Find where the given text appears and provide that cell's center as [X, Y] coordinate. 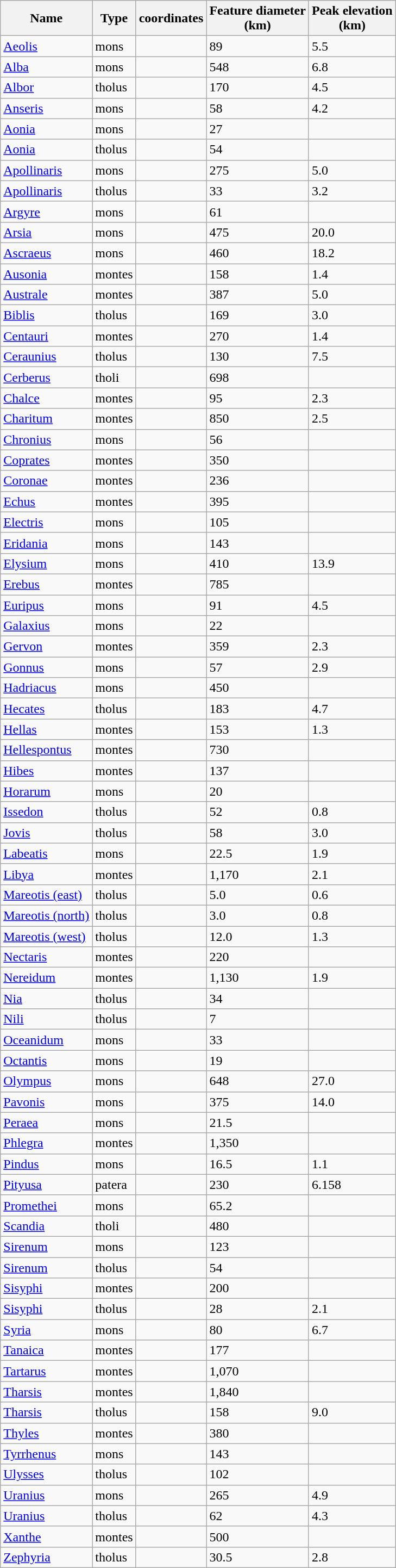
16.5 [257, 1164]
Octantis [47, 1061]
Syria [47, 1330]
730 [257, 750]
Phlegra [47, 1143]
1,170 [257, 874]
Electris [47, 522]
395 [257, 501]
548 [257, 67]
Oceanidum [47, 1040]
Pityusa [47, 1185]
Nereidum [47, 978]
Promethei [47, 1205]
Euripus [47, 605]
450 [257, 688]
153 [257, 729]
785 [257, 584]
18.2 [352, 253]
183 [257, 709]
460 [257, 253]
102 [257, 1474]
Zephyria [47, 1557]
410 [257, 563]
475 [257, 232]
14.0 [352, 1102]
Chalce [47, 398]
9.0 [352, 1412]
236 [257, 481]
105 [257, 522]
Ausonia [47, 274]
480 [257, 1226]
61 [257, 212]
Australe [47, 295]
95 [257, 398]
coordinates [171, 18]
Type [114, 18]
56 [257, 439]
Tanaica [47, 1350]
Scandia [47, 1226]
Cerberus [47, 377]
Charitum [47, 419]
3.2 [352, 191]
177 [257, 1350]
Ulysses [47, 1474]
Coronae [47, 481]
4.2 [352, 108]
170 [257, 88]
Horarum [47, 791]
698 [257, 377]
Centauri [47, 336]
387 [257, 295]
Alba [47, 67]
275 [257, 170]
13.9 [352, 563]
Hadriacus [47, 688]
220 [257, 957]
62 [257, 1516]
Nectaris [47, 957]
Feature diameter(km) [257, 18]
Mareotis (east) [47, 895]
89 [257, 46]
22 [257, 626]
patera [114, 1185]
Hellespontus [47, 750]
123 [257, 1247]
2.8 [352, 1557]
1,070 [257, 1371]
21.5 [257, 1123]
Erebus [47, 584]
Labeatis [47, 853]
Nili [47, 1019]
2.9 [352, 667]
200 [257, 1288]
7 [257, 1019]
1,130 [257, 978]
52 [257, 812]
Pindus [47, 1164]
91 [257, 605]
270 [257, 336]
Argyre [47, 212]
80 [257, 1330]
4.7 [352, 709]
20 [257, 791]
5.5 [352, 46]
Tyrrhenus [47, 1454]
1,350 [257, 1143]
Elysium [47, 563]
Chronius [47, 439]
1,840 [257, 1392]
2.5 [352, 419]
Gervon [47, 647]
380 [257, 1433]
Tartarus [47, 1371]
4.9 [352, 1495]
137 [257, 771]
Xanthe [47, 1536]
Aeolis [47, 46]
19 [257, 1061]
27.0 [352, 1081]
359 [257, 647]
Mareotis (north) [47, 915]
Arsia [47, 232]
Peak elevation(km) [352, 18]
Coprates [47, 460]
230 [257, 1185]
6.7 [352, 1330]
Peraea [47, 1123]
0.6 [352, 895]
57 [257, 667]
500 [257, 1536]
Ascraeus [47, 253]
34 [257, 999]
850 [257, 419]
12.0 [257, 936]
648 [257, 1081]
Ceraunius [47, 357]
28 [257, 1309]
Albor [47, 88]
Anseris [47, 108]
Echus [47, 501]
Galaxius [47, 626]
65.2 [257, 1205]
Olympus [47, 1081]
30.5 [257, 1557]
375 [257, 1102]
Hecates [47, 709]
6.8 [352, 67]
Gonnus [47, 667]
Jovis [47, 833]
Nia [47, 999]
130 [257, 357]
Name [47, 18]
Issedon [47, 812]
Hellas [47, 729]
Libya [47, 874]
7.5 [352, 357]
Biblis [47, 315]
265 [257, 1495]
22.5 [257, 853]
350 [257, 460]
Thyles [47, 1433]
Hibes [47, 771]
Pavonis [47, 1102]
6.158 [352, 1185]
27 [257, 129]
Mareotis (west) [47, 936]
1.1 [352, 1164]
169 [257, 315]
Eridania [47, 543]
20.0 [352, 232]
4.3 [352, 1516]
